Detect which cell encompasses the target text, then output its [x, y] center coordinate. 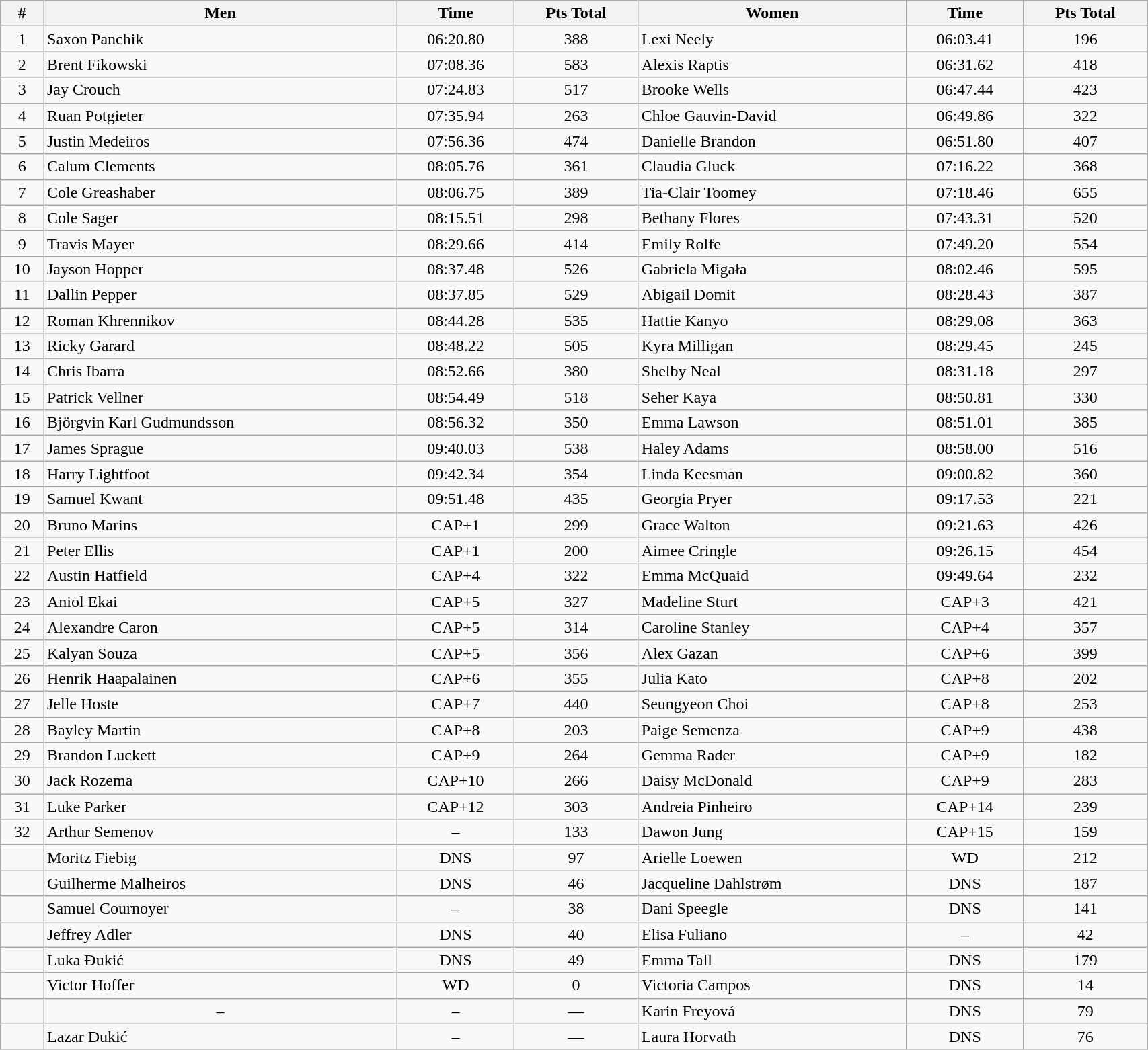
49 [576, 960]
22 [22, 576]
Haley Adams [772, 448]
389 [576, 192]
0 [576, 985]
08:54.49 [455, 397]
263 [576, 116]
09:49.64 [965, 576]
09:42.34 [455, 474]
09:17.53 [965, 499]
Calum Clements [220, 167]
Karin Freyová [772, 1011]
09:21.63 [965, 525]
423 [1085, 90]
Guilherme Malheiros [220, 883]
9 [22, 243]
Peter Ellis [220, 551]
Caroline Stanley [772, 627]
Kalyan Souza [220, 653]
CAP+3 [965, 602]
3 [22, 90]
40 [576, 934]
Madeline Sturt [772, 602]
7 [22, 192]
595 [1085, 269]
11 [22, 294]
Saxon Panchik [220, 39]
James Sprague [220, 448]
07:16.22 [965, 167]
421 [1085, 602]
Henrik Haapalainen [220, 678]
Paige Semenza [772, 729]
Claudia Gluck [772, 167]
CAP+12 [455, 807]
245 [1085, 346]
399 [1085, 653]
CAP+15 [965, 832]
10 [22, 269]
CAP+14 [965, 807]
Aimee Cringle [772, 551]
08:44.28 [455, 321]
16 [22, 423]
357 [1085, 627]
08:56.32 [455, 423]
Dallin Pepper [220, 294]
Travis Mayer [220, 243]
505 [576, 346]
Arthur Semenov [220, 832]
354 [576, 474]
Danielle Brandon [772, 141]
4 [22, 116]
08:02.46 [965, 269]
Women [772, 13]
518 [576, 397]
08:50.81 [965, 397]
CAP+10 [455, 781]
Jeffrey Adler [220, 934]
20 [22, 525]
438 [1085, 729]
5 [22, 141]
Emma Lawson [772, 423]
09:51.48 [455, 499]
Luke Parker [220, 807]
Patrick Vellner [220, 397]
388 [576, 39]
32 [22, 832]
07:18.46 [965, 192]
355 [576, 678]
159 [1085, 832]
# [22, 13]
Dawon Jung [772, 832]
298 [576, 218]
141 [1085, 909]
356 [576, 653]
Elisa Fuliano [772, 934]
46 [576, 883]
517 [576, 90]
Abigail Domit [772, 294]
583 [576, 65]
Bethany Flores [772, 218]
314 [576, 627]
09:00.82 [965, 474]
Seungyeon Choi [772, 704]
Brandon Luckett [220, 756]
09:26.15 [965, 551]
440 [576, 704]
06:51.80 [965, 141]
06:31.62 [965, 65]
19 [22, 499]
283 [1085, 781]
418 [1085, 65]
Emma McQuaid [772, 576]
Alexis Raptis [772, 65]
Jack Rozema [220, 781]
30 [22, 781]
Tia-Clair Toomey [772, 192]
212 [1085, 858]
380 [576, 372]
08:15.51 [455, 218]
538 [576, 448]
202 [1085, 678]
221 [1085, 499]
363 [1085, 321]
09:40.03 [455, 448]
Jacqueline Dahlstrøm [772, 883]
6 [22, 167]
253 [1085, 704]
Austin Hatfield [220, 576]
385 [1085, 423]
07:49.20 [965, 243]
15 [22, 397]
554 [1085, 243]
Harry Lightfoot [220, 474]
08:05.76 [455, 167]
Laura Horvath [772, 1037]
196 [1085, 39]
203 [576, 729]
454 [1085, 551]
Hattie Kanyo [772, 321]
08:28.43 [965, 294]
Brent Fikowski [220, 65]
Cole Sager [220, 218]
407 [1085, 141]
Bruno Marins [220, 525]
08:06.75 [455, 192]
350 [576, 423]
Andreia Pinheiro [772, 807]
266 [576, 781]
08:31.18 [965, 372]
299 [576, 525]
Georgia Pryer [772, 499]
330 [1085, 397]
Lexi Neely [772, 39]
187 [1085, 883]
Men [220, 13]
387 [1085, 294]
Linda Keesman [772, 474]
529 [576, 294]
474 [576, 141]
526 [576, 269]
360 [1085, 474]
06:20.80 [455, 39]
28 [22, 729]
133 [576, 832]
303 [576, 807]
414 [576, 243]
Björgvin Karl Gudmundsson [220, 423]
Emma Tall [772, 960]
07:56.36 [455, 141]
18 [22, 474]
31 [22, 807]
26 [22, 678]
Seher Kaya [772, 397]
426 [1085, 525]
200 [576, 551]
06:49.86 [965, 116]
Jelle Hoste [220, 704]
1 [22, 39]
655 [1085, 192]
21 [22, 551]
25 [22, 653]
06:03.41 [965, 39]
Arielle Loewen [772, 858]
08:58.00 [965, 448]
Ricky Garard [220, 346]
Shelby Neal [772, 372]
07:08.36 [455, 65]
Grace Walton [772, 525]
08:52.66 [455, 372]
Luka Đukić [220, 960]
Roman Khrennikov [220, 321]
07:43.31 [965, 218]
435 [576, 499]
Chloe Gauvin-David [772, 116]
79 [1085, 1011]
CAP+7 [455, 704]
42 [1085, 934]
297 [1085, 372]
27 [22, 704]
Gabriela Migała [772, 269]
361 [576, 167]
Dani Speegle [772, 909]
97 [576, 858]
368 [1085, 167]
07:35.94 [455, 116]
08:37.85 [455, 294]
Aniol Ekai [220, 602]
Jay Crouch [220, 90]
535 [576, 321]
Jayson Hopper [220, 269]
08:51.01 [965, 423]
23 [22, 602]
Justin Medeiros [220, 141]
08:29.08 [965, 321]
13 [22, 346]
Julia Kato [772, 678]
Samuel Cournoyer [220, 909]
8 [22, 218]
29 [22, 756]
Samuel Kwant [220, 499]
06:47.44 [965, 90]
08:29.66 [455, 243]
Brooke Wells [772, 90]
Cole Greashaber [220, 192]
327 [576, 602]
Victor Hoffer [220, 985]
76 [1085, 1037]
17 [22, 448]
Daisy McDonald [772, 781]
Ruan Potgieter [220, 116]
Gemma Rader [772, 756]
Bayley Martin [220, 729]
182 [1085, 756]
Alex Gazan [772, 653]
239 [1085, 807]
Emily Rolfe [772, 243]
520 [1085, 218]
Alexandre Caron [220, 627]
516 [1085, 448]
08:48.22 [455, 346]
08:29.45 [965, 346]
232 [1085, 576]
264 [576, 756]
Victoria Campos [772, 985]
12 [22, 321]
Chris Ibarra [220, 372]
2 [22, 65]
179 [1085, 960]
07:24.83 [455, 90]
Moritz Fiebig [220, 858]
08:37.48 [455, 269]
Lazar Đukić [220, 1037]
38 [576, 909]
Kyra Milligan [772, 346]
24 [22, 627]
